Locate the cell with the specified text and output its [X, Y] center coordinate. 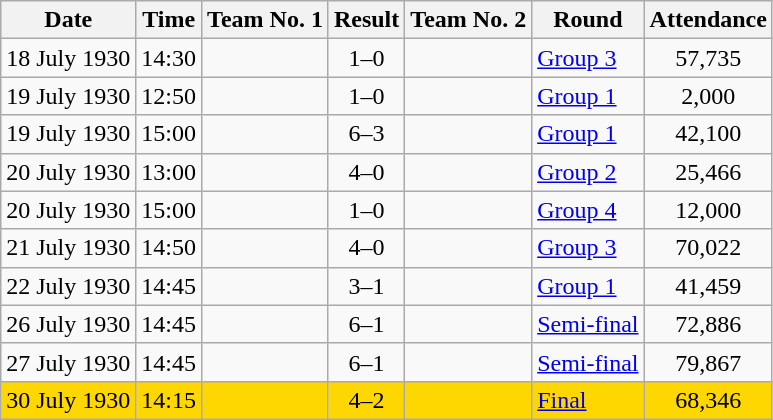
12,000 [708, 210]
Round [588, 20]
14:30 [169, 58]
27 July 1930 [68, 362]
79,867 [708, 362]
25,466 [708, 172]
30 July 1930 [68, 400]
26 July 1930 [68, 324]
Final [588, 400]
72,886 [708, 324]
3–1 [366, 286]
68,346 [708, 400]
22 July 1930 [68, 286]
12:50 [169, 96]
14:50 [169, 248]
Time [169, 20]
2,000 [708, 96]
Team No. 1 [266, 20]
14:15 [169, 400]
42,100 [708, 134]
Date [68, 20]
Result [366, 20]
Attendance [708, 20]
21 July 1930 [68, 248]
18 July 1930 [68, 58]
4–2 [366, 400]
Team No. 2 [468, 20]
Group 2 [588, 172]
70,022 [708, 248]
57,735 [708, 58]
13:00 [169, 172]
41,459 [708, 286]
6–3 [366, 134]
Group 4 [588, 210]
